Return the [X, Y] coordinate for the center point of the cell that contains the specified text.  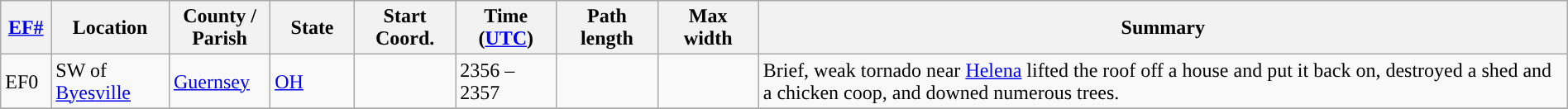
Brief, weak tornado near Helena lifted the roof off a house and put it back on, destroyed a shed and a chicken coop, and downed numerous trees. [1163, 81]
Location [111, 28]
Guernsey [219, 81]
State [313, 28]
Summary [1163, 28]
OH [313, 81]
EF# [26, 28]
Time (UTC) [506, 28]
EF0 [26, 81]
2356 – 2357 [506, 81]
SW of Byesville [111, 81]
Path length [607, 28]
Max width [708, 28]
County / Parish [219, 28]
Start Coord. [404, 28]
